Determine the [X, Y] coordinate at the center of the cell enclosing the given text.  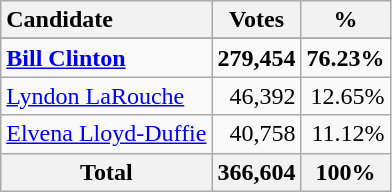
11.12% [346, 134]
279,454 [256, 58]
Elvena Lloyd-Duffie [106, 134]
Votes [256, 20]
12.65% [346, 96]
366,604 [256, 172]
% [346, 20]
Lyndon LaRouche [106, 96]
76.23% [346, 58]
100% [346, 172]
Total [106, 172]
Bill Clinton [106, 58]
40,758 [256, 134]
46,392 [256, 96]
Candidate [106, 20]
